Detect which cell encompasses the target text, then output its (x, y) center coordinate. 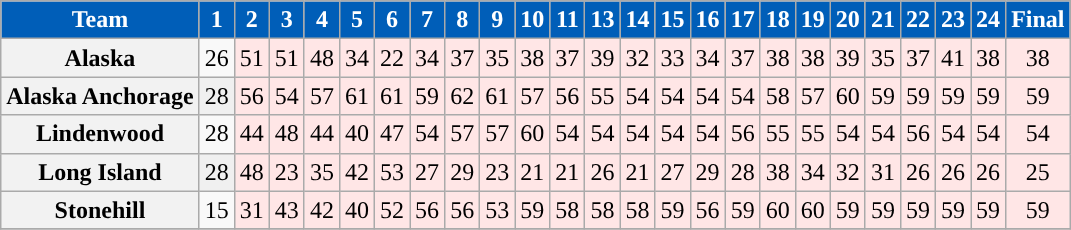
Alaska (100, 58)
2 (252, 20)
Lindenwood (100, 134)
25 (1038, 172)
4 (322, 20)
19 (812, 20)
Long Island (100, 172)
3 (286, 20)
Alaska Anchorage (100, 96)
14 (638, 20)
Final (1038, 20)
16 (708, 20)
52 (392, 210)
62 (462, 96)
33 (672, 58)
10 (532, 20)
Stonehill (100, 210)
47 (392, 134)
Team (100, 20)
41 (952, 58)
43 (286, 210)
13 (602, 20)
6 (392, 20)
24 (988, 20)
8 (462, 20)
17 (742, 20)
5 (356, 20)
1 (216, 20)
18 (778, 20)
11 (568, 20)
20 (848, 20)
9 (498, 20)
7 (428, 20)
